Return the (x, y) coordinate for the center point of the cell that contains the specified text.  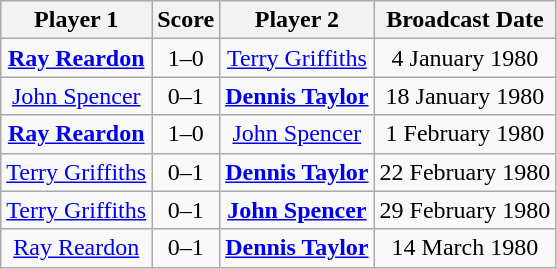
22 February 1980 (465, 172)
Player 1 (76, 20)
4 January 1980 (465, 58)
Broadcast Date (465, 20)
29 February 1980 (465, 210)
Score (186, 20)
1 February 1980 (465, 134)
18 January 1980 (465, 96)
14 March 1980 (465, 248)
Player 2 (297, 20)
